Return (X, Y) of the center of cell containing provided text 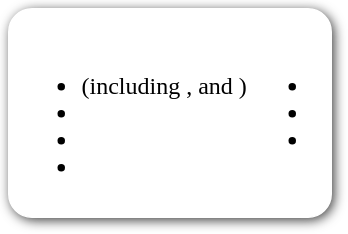
(including , and ) (134, 113)
